Capture the cell that displays the provided text and extract its (X, Y) central coordinate. 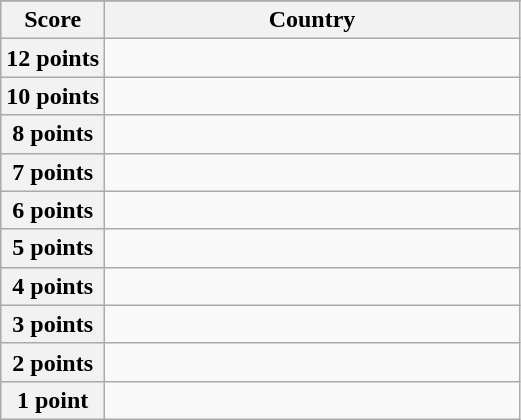
7 points (53, 172)
8 points (53, 134)
6 points (53, 210)
10 points (53, 96)
Score (53, 20)
5 points (53, 248)
2 points (53, 362)
4 points (53, 286)
1 point (53, 400)
3 points (53, 324)
12 points (53, 58)
Country (312, 20)
